Provide the (X, Y) coordinate of the cell's center where the given text is located.  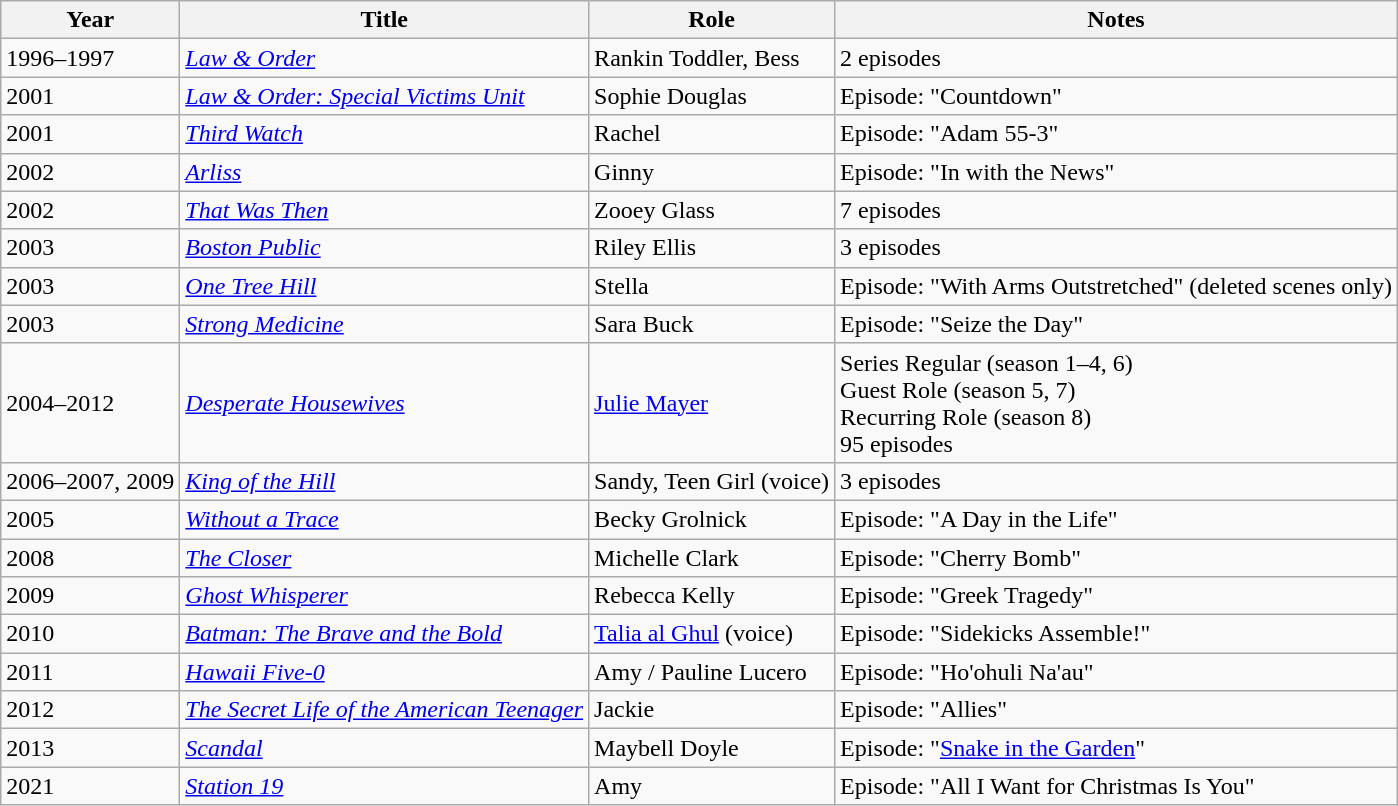
King of the Hill (384, 481)
Jackie (712, 710)
2008 (90, 557)
Ghost Whisperer (384, 596)
2005 (90, 519)
Sandy, Teen Girl (voice) (712, 481)
Amy (712, 786)
2 episodes (1116, 58)
Sara Buck (712, 324)
Rachel (712, 134)
2004–2012 (90, 402)
Episode: "Sidekicks Assemble!" (1116, 634)
1996–1997 (90, 58)
Scandal (384, 748)
2011 (90, 672)
2012 (90, 710)
Episode: "All I Want for Christmas Is You" (1116, 786)
Episode: "With Arms Outstretched" (deleted scenes only) (1116, 286)
Rankin Toddler, Bess (712, 58)
Episode: "Greek Tragedy" (1116, 596)
Series Regular (season 1–4, 6)Guest Role (season 5, 7)Recurring Role (season 8) 95 episodes (1116, 402)
Episode: "In with the News" (1116, 172)
Episode: "Adam 55-3" (1116, 134)
Station 19 (384, 786)
2013 (90, 748)
Episode: "Snake in the Garden" (1116, 748)
Role (712, 20)
Law & Order (384, 58)
One Tree Hill (384, 286)
Talia al Ghul (voice) (712, 634)
Without a Trace (384, 519)
Episode: "Allies" (1116, 710)
7 episodes (1116, 210)
Maybell Doyle (712, 748)
Episode: "Countdown" (1116, 96)
Julie Mayer (712, 402)
Michelle Clark (712, 557)
Title (384, 20)
2009 (90, 596)
Sophie Douglas (712, 96)
Desperate Housewives (384, 402)
The Closer (384, 557)
Rebecca Kelly (712, 596)
Notes (1116, 20)
Year (90, 20)
Law & Order: Special Victims Unit (384, 96)
Hawaii Five-0 (384, 672)
Strong Medicine (384, 324)
Episode: "Ho'ohuli Na'au" (1116, 672)
Third Watch (384, 134)
The Secret Life of the American Teenager (384, 710)
That Was Then (384, 210)
Episode: "Cherry Bomb" (1116, 557)
2010 (90, 634)
Amy / Pauline Lucero (712, 672)
2006–2007, 2009 (90, 481)
Batman: The Brave and the Bold (384, 634)
Zooey Glass (712, 210)
Becky Grolnick (712, 519)
Boston Public (384, 248)
Riley Ellis (712, 248)
Stella (712, 286)
2021 (90, 786)
Episode: "Seize the Day" (1116, 324)
Arliss (384, 172)
Ginny (712, 172)
Episode: "A Day in the Life" (1116, 519)
